Return the [X, Y] coordinate for the center point of the cell that contains the specified text.  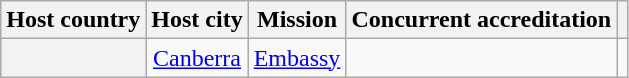
Host city [197, 20]
Embassy [297, 58]
Concurrent accreditation [482, 20]
Host country [74, 20]
Canberra [197, 58]
Mission [297, 20]
